Detect which cell encompasses the target text, then output its [X, Y] center coordinate. 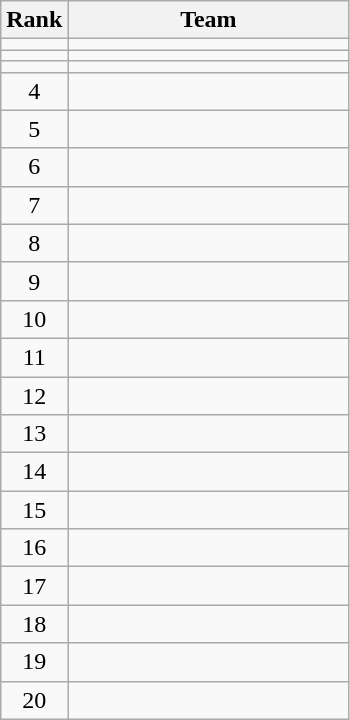
8 [34, 243]
9 [34, 281]
6 [34, 167]
11 [34, 357]
16 [34, 548]
Team [208, 20]
13 [34, 434]
7 [34, 205]
15 [34, 510]
4 [34, 91]
18 [34, 624]
14 [34, 472]
Rank [34, 20]
10 [34, 319]
19 [34, 662]
12 [34, 395]
5 [34, 129]
17 [34, 586]
20 [34, 700]
